From the cell containing the given text, extract its center point as (X, Y) coordinate. 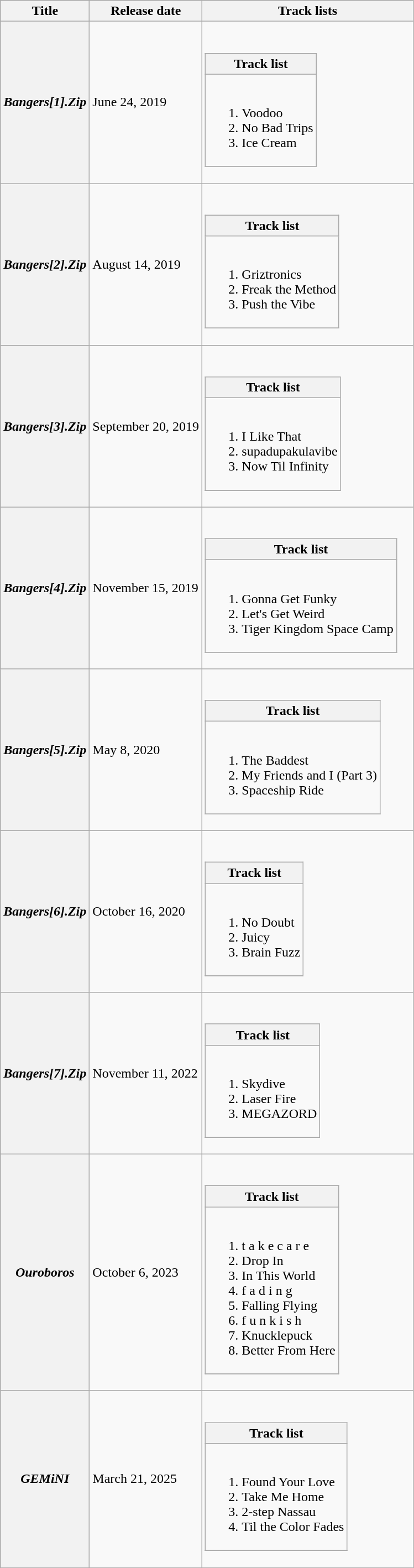
Track list VoodooNo Bad TripsIce Cream (308, 103)
Track list The BaddestMy Friends and I (Part 3)Spaceship Ride (308, 750)
VoodooNo Bad TripsIce Cream (261, 121)
Track list SkydiveLaser FireMEGAZORD (308, 1074)
t a k e c a r eDrop InIn This Worldf a d i n gFalling Flyingf u n k i s hKnucklepuckBetter From Here (272, 1290)
Track lists (308, 11)
Found Your LoveTake Me Home2-step NassauTil the Color Fades (276, 1497)
GEMiNI (45, 1479)
Bangers[5].Zip (45, 750)
Bangers[6].Zip (45, 911)
Ouroboros (45, 1273)
SkydiveLaser FireMEGAZORD (263, 1091)
Track list GriztronicsFreak the MethodPush the Vibe (308, 264)
Track list Gonna Get FunkyLet's Get WeirdTiger Kingdom Space Camp (308, 588)
Track list I Like ThatsupadupakulavibeNow Til Infinity (308, 426)
Gonna Get FunkyLet's Get WeirdTiger Kingdom Space Camp (301, 606)
I Like ThatsupadupakulavibeNow Til Infinity (273, 445)
October 6, 2023 (146, 1273)
GriztronicsFreak the MethodPush the Vibe (272, 282)
Bangers[7].Zip (45, 1074)
Bangers[1].Zip (45, 103)
Title (45, 11)
Bangers[2].Zip (45, 264)
May 8, 2020 (146, 750)
November 11, 2022 (146, 1074)
Track list Found Your LoveTake Me Home2-step NassauTil the Color Fades (308, 1479)
August 14, 2019 (146, 264)
Track list No DoubtJuicyBrain Fuzz (308, 911)
The BaddestMy Friends and I (Part 3)Spaceship Ride (293, 767)
June 24, 2019 (146, 103)
September 20, 2019 (146, 426)
Release date (146, 11)
Bangers[4].Zip (45, 588)
Track list t a k e c a r eDrop InIn This Worldf a d i n gFalling Flyingf u n k i s hKnucklepuckBetter From Here (308, 1273)
November 15, 2019 (146, 588)
No DoubtJuicyBrain Fuzz (254, 930)
Bangers[3].Zip (45, 426)
March 21, 2025 (146, 1479)
October 16, 2020 (146, 911)
